Scan for the cell matching the given text and deliver its (x, y) coordinate at center. 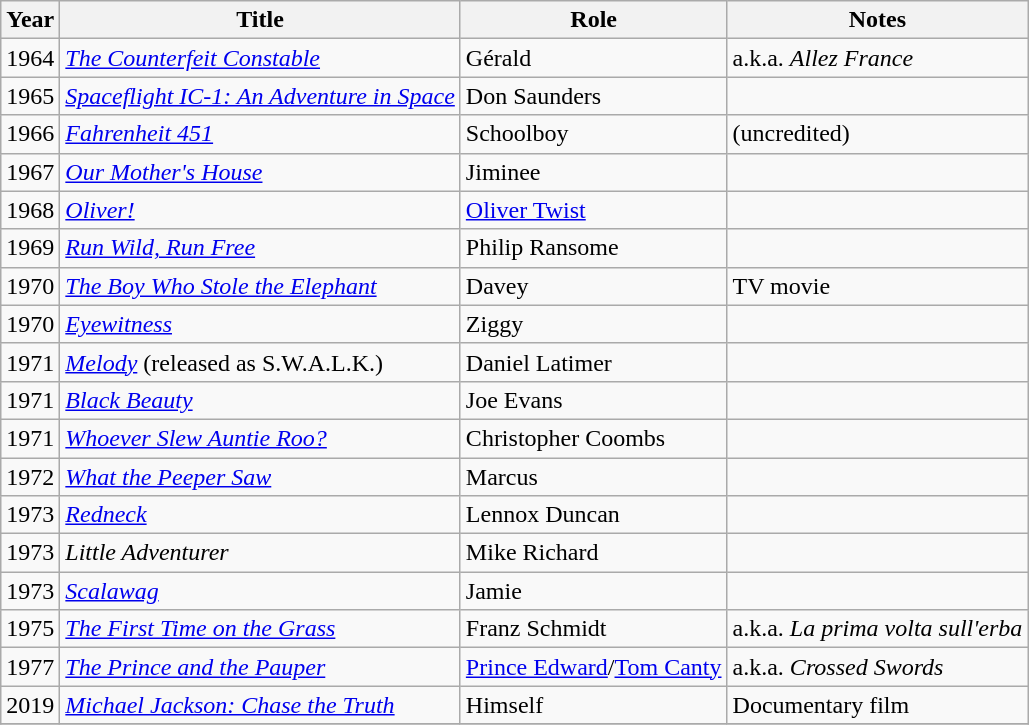
1975 (30, 629)
Christopher Coombs (594, 438)
Black Beauty (260, 400)
Fahrenheit 451 (260, 134)
Michael Jackson: Chase the Truth (260, 705)
Jamie (594, 591)
The First Time on the Grass (260, 629)
Joe Evans (594, 400)
Scalawag (260, 591)
Davey (594, 286)
1964 (30, 58)
Oliver! (260, 210)
Run Wild, Run Free (260, 248)
1968 (30, 210)
(uncredited) (878, 134)
Little Adventurer (260, 553)
The Prince and the Pauper (260, 667)
Don Saunders (594, 96)
Role (594, 20)
Daniel Latimer (594, 362)
Melody (released as S.W.A.L.K.) (260, 362)
Documentary film (878, 705)
Jiminee (594, 172)
What the Peeper Saw (260, 477)
1972 (30, 477)
Philip Ransome (594, 248)
a.k.a. La prima volta sull'erba (878, 629)
Our Mother's House (260, 172)
Gérald (594, 58)
Himself (594, 705)
2019 (30, 705)
Prince Edward/Tom Canty (594, 667)
1969 (30, 248)
Whoever Slew Auntie Roo? (260, 438)
Notes (878, 20)
1977 (30, 667)
Marcus (594, 477)
Year (30, 20)
Schoolboy (594, 134)
1966 (30, 134)
The Counterfeit Constable (260, 58)
Lennox Duncan (594, 515)
Oliver Twist (594, 210)
Title (260, 20)
Franz Schmidt (594, 629)
Spaceflight IC-1: An Adventure in Space (260, 96)
a.k.a. Crossed Swords (878, 667)
a.k.a. Allez France (878, 58)
1967 (30, 172)
Redneck (260, 515)
Eyewitness (260, 324)
The Boy Who Stole the Elephant (260, 286)
Mike Richard (594, 553)
1965 (30, 96)
Ziggy (594, 324)
TV movie (878, 286)
